Extract the (x, y) coordinate from the center of the cell holding the provided text.  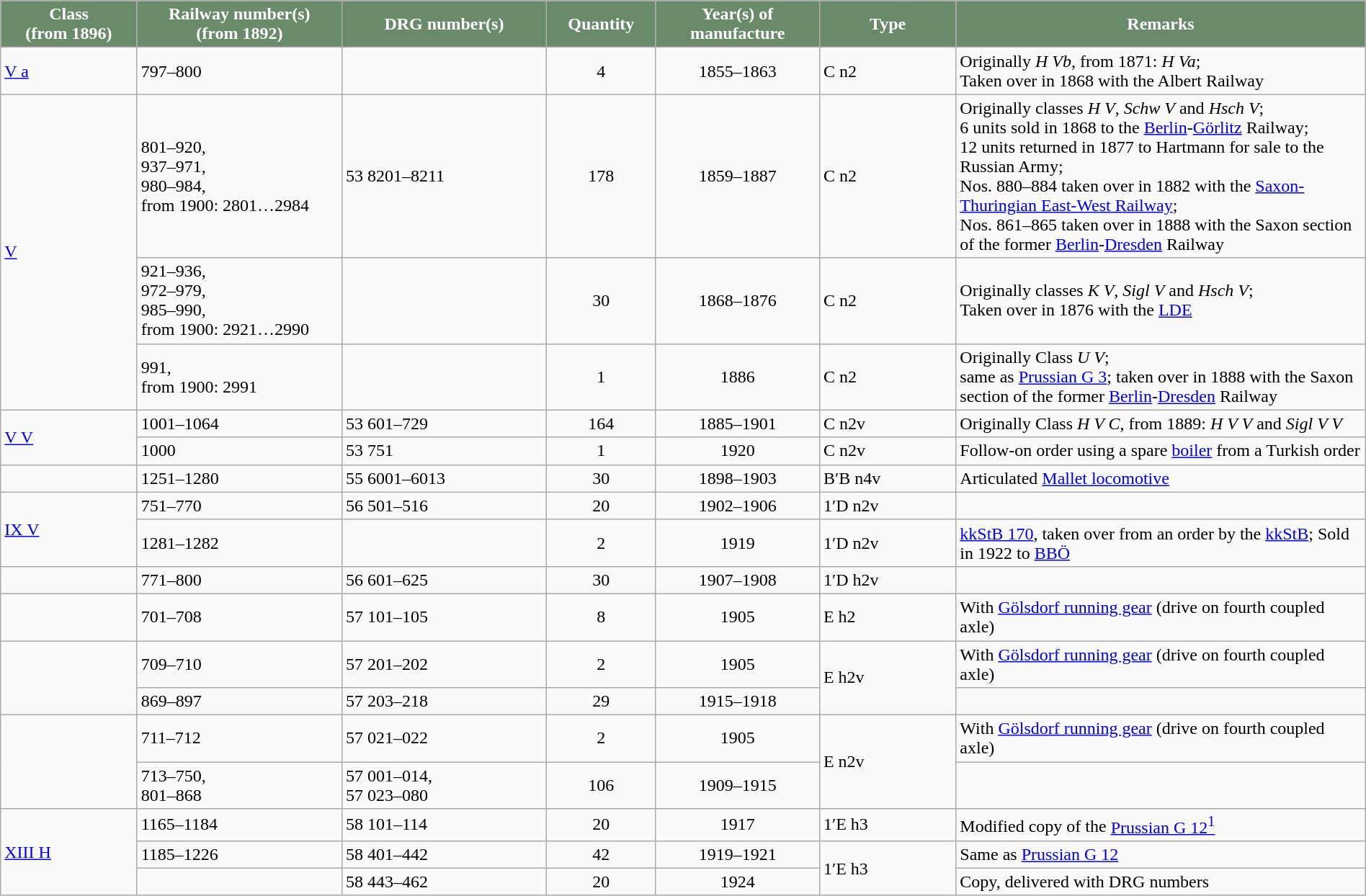
Follow-on order using a spare boiler from a Turkish order (1161, 451)
1909–1915 (738, 785)
Originally classes K V, Sigl V and Hsch V; Taken over in 1876 with the LDE (1161, 301)
58 443–462 (444, 882)
178 (602, 176)
E n2v (888, 762)
8 (602, 617)
E h2 (888, 617)
1000 (239, 451)
1281–1282 (239, 543)
1919–1921 (738, 854)
1855–1863 (738, 71)
53 8201–8211 (444, 176)
55 6001–6013 (444, 478)
Articulated Mallet locomotive (1161, 478)
869–897 (239, 702)
56 601–625 (444, 580)
4 (602, 71)
921–936, 972–979, 985–990, from 1900: 2921…2990 (239, 301)
Originally Class H V C, from 1889: H V V and Sigl V V (1161, 424)
42 (602, 854)
IX V (69, 529)
56 501–516 (444, 506)
Same as Prussian G 12 (1161, 854)
Year(s) of manufacture (738, 24)
106 (602, 785)
Copy, delivered with DRG numbers (1161, 882)
801–920, 937–971, 980–984, from 1900: 2801…2984 (239, 176)
57 021–022 (444, 739)
V V (69, 437)
1859–1887 (738, 176)
797–800 (239, 71)
1920 (738, 451)
58 101–114 (444, 825)
1902–1906 (738, 506)
1924 (738, 882)
V (69, 252)
58 401–442 (444, 854)
B′B n4v (888, 478)
711–712 (239, 739)
713–750, 801–868 (239, 785)
Remarks (1161, 24)
DRG number(s) (444, 24)
1′D h2v (888, 580)
Railway number(s) (from 1892) (239, 24)
57 101–105 (444, 617)
1907–1908 (738, 580)
701–708 (239, 617)
1165–1184 (239, 825)
V a (69, 71)
Quantity (602, 24)
Modified copy of the Prussian G 121 (1161, 825)
1185–1226 (239, 854)
XIII H (69, 853)
1915–1918 (738, 702)
57 203–218 (444, 702)
53 601–729 (444, 424)
53 751 (444, 451)
709–710 (239, 664)
1886 (738, 377)
Originally H Vb, from 1871: H Va; Taken over in 1868 with the Albert Railway (1161, 71)
771–800 (239, 580)
1898–1903 (738, 478)
1251–1280 (239, 478)
kkStB 170, taken over from an order by the kkStB; Sold in 1922 to BBÖ (1161, 543)
1868–1876 (738, 301)
Class (from 1896) (69, 24)
Originally Class U V; same as Prussian G 3; taken over in 1888 with the Saxon section of the former Berlin-Dresden Railway (1161, 377)
991, from 1900: 2991 (239, 377)
E h2v (888, 678)
57 001–014, 57 023–080 (444, 785)
1001–1064 (239, 424)
29 (602, 702)
1919 (738, 543)
164 (602, 424)
57 201–202 (444, 664)
1917 (738, 825)
Type (888, 24)
1885–1901 (738, 424)
751–770 (239, 506)
